From the cell containing the given text, extract its center point as (x, y) coordinate. 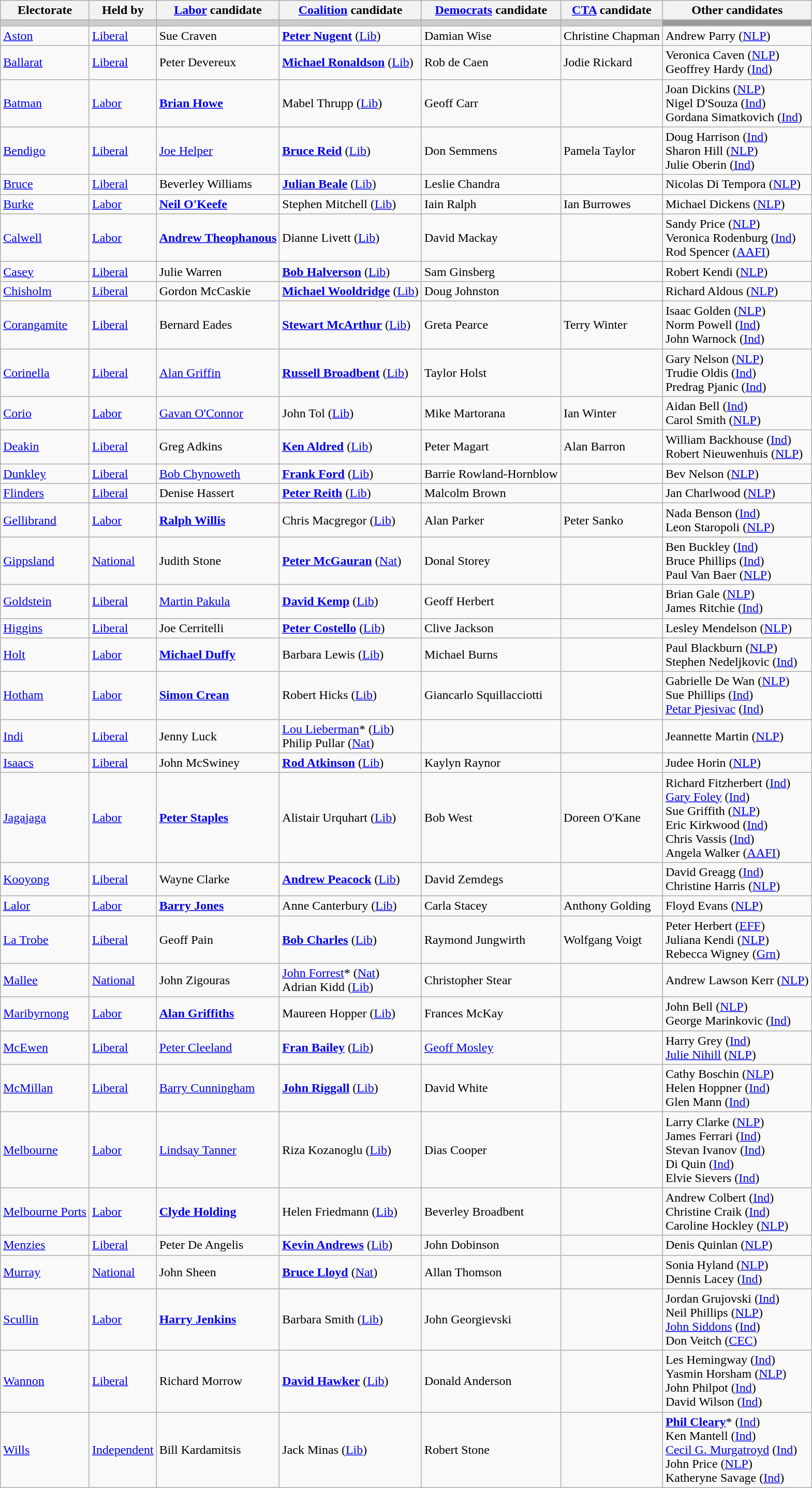
Gordon McCaskie (218, 291)
Isaacs (45, 763)
Andrew Theophanous (218, 238)
Ralph Willis (218, 520)
Mallee (45, 981)
Fran Bailey (Lib) (351, 1048)
Neil O'Keefe (218, 204)
Bruce Lloyd (Nat) (351, 1272)
Michael Dickens (NLP) (737, 204)
Calwell (45, 238)
Pamela Taylor (612, 151)
Geoff Pain (218, 939)
Ian Burrowes (612, 204)
Wolfgang Voigt (612, 939)
Melbourne (45, 1150)
Ian Winter (612, 413)
McEwen (45, 1048)
Donal Storey (491, 561)
Peter Costello (Lib) (351, 628)
Coalition candidate (351, 10)
Maribyrnong (45, 1014)
Andrew Parry (NLP) (737, 36)
Wannon (45, 1381)
Peter Sanko (612, 520)
David Mackay (491, 238)
Stephen Mitchell (Lib) (351, 204)
Higgins (45, 628)
McMillan (45, 1088)
Sue Craven (218, 36)
Harry Jenkins (218, 1319)
Barrie Rowland-Hornblow (491, 474)
Lesley Mendelson (NLP) (737, 628)
Democrats candidate (491, 10)
Dias Cooper (491, 1150)
Alan Parker (491, 520)
Harry Grey (Ind)Julie Nihill (NLP) (737, 1048)
Bill Kardamitsis (218, 1450)
Joe Cerritelli (218, 628)
Jagajaga (45, 817)
Raymond Jungwirth (491, 939)
Mike Martorana (491, 413)
Flinders (45, 493)
Ben Buckley (Ind)Bruce Phillips (Ind)Paul Van Baer (NLP) (737, 561)
Bruce (45, 184)
John Dobinson (491, 1245)
Other candidates (737, 10)
Taylor Holst (491, 373)
David Greagg (Ind)Christine Harris (NLP) (737, 879)
Allan Thomson (491, 1272)
Gary Nelson (NLP)Trudie Oldis (Ind)Predrag Pjanic (Ind) (737, 373)
Holt (45, 654)
Riza Kozanoglu (Lib) (351, 1150)
Burke (45, 204)
Peter Staples (218, 817)
Bob West (491, 817)
Julian Beale (Lib) (351, 184)
Donald Anderson (491, 1381)
Peter Herbert (EFF)Juliana Kendi (NLP)Rebecca Wigney (Grn) (737, 939)
David Hawker (Lib) (351, 1381)
Andrew Peacock (Lib) (351, 879)
La Trobe (45, 939)
Independent (123, 1450)
Les Hemingway (Ind)Yasmin Horsham (NLP)John Philpot (Ind)David Wilson (Ind) (737, 1381)
Christopher Stear (491, 981)
Menzies (45, 1245)
Damian Wise (491, 36)
Bob Halverson (Lib) (351, 271)
Sam Ginsberg (491, 271)
Ken Aldred (Lib) (351, 447)
Held by (123, 10)
Phil Cleary* (Ind)Ken Mantell (Ind)Cecil G. Murgatroyd (Ind)John Price (NLP)Katheryne Savage (Ind) (737, 1450)
Gellibrand (45, 520)
Julie Warren (218, 271)
Bernard Eades (218, 325)
Brian Howe (218, 103)
Barry Jones (218, 906)
Peter Magart (491, 447)
Labor candidate (218, 10)
Robert Stone (491, 1450)
Dianne Livett (Lib) (351, 238)
Alan Griffin (218, 373)
Anthony Golding (612, 906)
Michael Ronaldson (Lib) (351, 62)
Gabrielle De Wan (NLP)Sue Phillips (Ind)Petar Pjesivac (Ind) (737, 695)
John Forrest* (Nat)Adrian Kidd (Lib) (351, 981)
Chris Macgregor (Lib) (351, 520)
Michael Duffy (218, 654)
Don Semmens (491, 151)
Mabel Thrupp (Lib) (351, 103)
Frank Ford (Lib) (351, 474)
Clive Jackson (491, 628)
Melbourne Ports (45, 1212)
Kooyong (45, 879)
Corangamite (45, 325)
Jeannette Martin (NLP) (737, 736)
Nada Benson (Ind)Leon Staropoli (NLP) (737, 520)
John Zigouras (218, 981)
Russell Broadbent (Lib) (351, 373)
Richard Fitzherbert (Ind)Gary Foley (Ind)Sue Griffith (NLP)Eric Kirkwood (Ind)Chris Vassis (Ind)Angela Walker (AAFI) (737, 817)
Scullin (45, 1319)
Kevin Andrews (Lib) (351, 1245)
Malcolm Brown (491, 493)
Peter Nugent (Lib) (351, 36)
Michael Burns (491, 654)
Michael Wooldridge (Lib) (351, 291)
Rod Atkinson (Lib) (351, 763)
David White (491, 1088)
Judee Horin (NLP) (737, 763)
Joan Dickins (NLP)Nigel D'Souza (Ind)Gordana Simatkovich (Ind) (737, 103)
Isaac Golden (NLP)Norm Powell (Ind)John Warnock (Ind) (737, 325)
Judith Stone (218, 561)
Peter De Angelis (218, 1245)
Gavan O'Connor (218, 413)
Barbara Lewis (Lib) (351, 654)
Richard Morrow (218, 1381)
Geoff Carr (491, 103)
Jordan Grujovski (Ind)Neil Phillips (NLP)John Siddons (Ind)Don Veitch (CEC) (737, 1319)
Richard Aldous (NLP) (737, 291)
Indi (45, 736)
Casey (45, 271)
CTA candidate (612, 10)
Doug Harrison (Ind)Sharon Hill (NLP)Julie Oberin (Ind) (737, 151)
Jenny Luck (218, 736)
Doug Johnston (491, 291)
Barbara Smith (Lib) (351, 1319)
Barry Cunningham (218, 1088)
Greta Pearce (491, 325)
Corinella (45, 373)
Lou Lieberman* (Lib)Philip Pullar (Nat) (351, 736)
Nicolas Di Tempora (NLP) (737, 184)
Bev Nelson (NLP) (737, 474)
Aston (45, 36)
Sandy Price (NLP)Veronica Rodenburg (Ind)Rod Spencer (AAFI) (737, 238)
Bob Chynoweth (218, 474)
John Sheen (218, 1272)
Lalor (45, 906)
Joe Helper (218, 151)
Peter Cleeland (218, 1048)
Carla Stacey (491, 906)
David Kemp (Lib) (351, 602)
Leslie Chandra (491, 184)
John Georgievski (491, 1319)
Corio (45, 413)
Maureen Hopper (Lib) (351, 1014)
Gippsland (45, 561)
Denis Quinlan (NLP) (737, 1245)
Martin Pakula (218, 602)
Jodie Rickard (612, 62)
Alan Barron (612, 447)
Robert Kendi (NLP) (737, 271)
Bendigo (45, 151)
Lindsay Tanner (218, 1150)
John Tol (Lib) (351, 413)
Andrew Lawson Kerr (NLP) (737, 981)
Ballarat (45, 62)
William Backhouse (Ind)Robert Nieuwenhuis (NLP) (737, 447)
Frances McKay (491, 1014)
John McSwiney (218, 763)
Alistair Urquhart (Lib) (351, 817)
Veronica Caven (NLP)Geoffrey Hardy (Ind) (737, 62)
Electorate (45, 10)
Jack Minas (Lib) (351, 1450)
Dunkley (45, 474)
Sonia Hyland (NLP)Dennis Lacey (Ind) (737, 1272)
Geoff Herbert (491, 602)
Chisholm (45, 291)
Greg Adkins (218, 447)
Batman (45, 103)
Denise Hassert (218, 493)
Wayne Clarke (218, 879)
Wills (45, 1450)
Iain Ralph (491, 204)
Clyde Holding (218, 1212)
Paul Blackburn (NLP)Stephen Nedeljkovic (Ind) (737, 654)
Giancarlo Squillacciotti (491, 695)
Helen Friedmann (Lib) (351, 1212)
Kaylyn Raynor (491, 763)
Doreen O'Kane (612, 817)
Christine Chapman (612, 36)
Brian Gale (NLP)James Ritchie (Ind) (737, 602)
Terry Winter (612, 325)
Floyd Evans (NLP) (737, 906)
John Bell (NLP)George Marinkovic (Ind) (737, 1014)
Bob Charles (Lib) (351, 939)
Rob de Caen (491, 62)
Alan Griffiths (218, 1014)
Goldstein (45, 602)
Andrew Colbert (Ind)Christine Craik (Ind)Caroline Hockley (NLP) (737, 1212)
Beverley Broadbent (491, 1212)
Deakin (45, 447)
Robert Hicks (Lib) (351, 695)
Simon Crean (218, 695)
John Riggall (Lib) (351, 1088)
Cathy Boschin (NLP)Helen Hoppner (Ind)Glen Mann (Ind) (737, 1088)
Peter McGauran (Nat) (351, 561)
Hotham (45, 695)
Anne Canterbury (Lib) (351, 906)
Beverley Williams (218, 184)
Peter Devereux (218, 62)
Bruce Reid (Lib) (351, 151)
Murray (45, 1272)
David Zemdegs (491, 879)
Jan Charlwood (NLP) (737, 493)
Geoff Mosley (491, 1048)
Stewart McArthur (Lib) (351, 325)
Peter Reith (Lib) (351, 493)
Aidan Bell (Ind)Carol Smith (NLP) (737, 413)
Larry Clarke (NLP)James Ferrari (Ind)Stevan Ivanov (Ind)Di Quin (Ind)Elvie Sievers (Ind) (737, 1150)
